Find where the given text appears and provide that cell's center as [X, Y] coordinate. 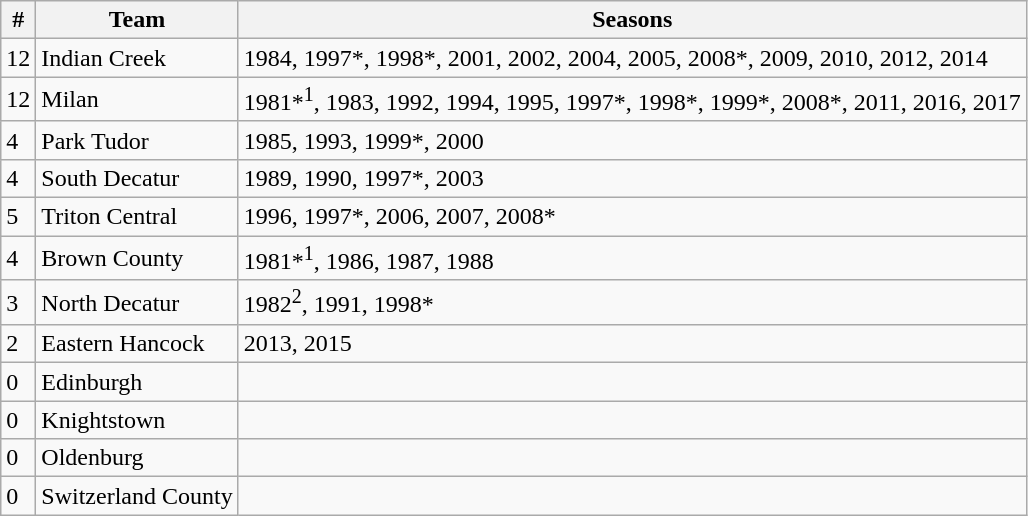
1981*1, 1983, 1992, 1994, 1995, 1997*, 1998*, 1999*, 2008*, 2011, 2016, 2017 [632, 100]
5 [18, 217]
Eastern Hancock [137, 344]
3 [18, 302]
Switzerland County [137, 496]
2 [18, 344]
1985, 1993, 1999*, 2000 [632, 140]
Milan [137, 100]
19822, 1991, 1998* [632, 302]
2013, 2015 [632, 344]
1989, 1990, 1997*, 2003 [632, 178]
1996, 1997*, 2006, 2007, 2008* [632, 217]
Triton Central [137, 217]
Indian Creek [137, 58]
# [18, 20]
1981*1, 1986, 1987, 1988 [632, 258]
North Decatur [137, 302]
Brown County [137, 258]
1984, 1997*, 1998*, 2001, 2002, 2004, 2005, 2008*, 2009, 2010, 2012, 2014 [632, 58]
South Decatur [137, 178]
Park Tudor [137, 140]
Knightstown [137, 420]
Oldenburg [137, 458]
Edinburgh [137, 382]
Seasons [632, 20]
Team [137, 20]
